Output the (x, y) coordinate of the center of the cell containing the given text.  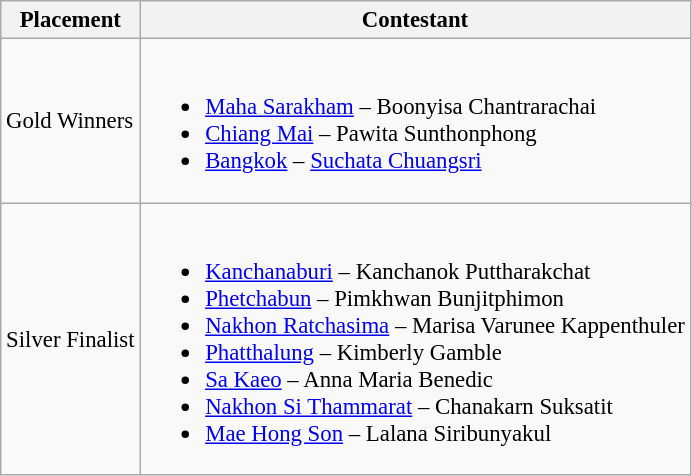
Contestant (415, 20)
Silver Finalist (70, 339)
Placement (70, 20)
Gold Winners (70, 121)
Maha Sarakham – Boonyisa ChantrarachaiChiang Mai – Pawita SunthonphongBangkok – Suchata Chuangsri (415, 121)
